Return [x, y] of the center of cell containing provided text 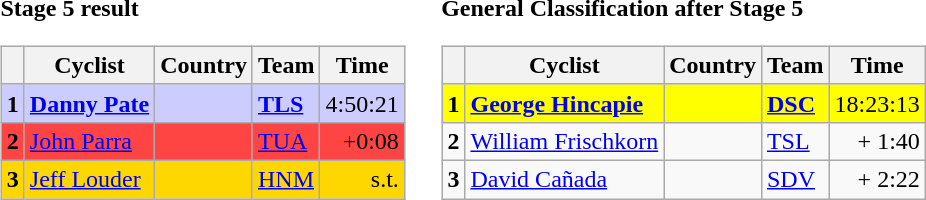
4:50:21 [362, 103]
TUA [286, 141]
DSC [795, 103]
David Cañada [564, 179]
s.t. [362, 179]
Jeff Louder [89, 179]
+0:08 [362, 141]
+ 1:40 [877, 141]
18:23:13 [877, 103]
William Frischkorn [564, 141]
HNM [286, 179]
George Hincapie [564, 103]
John Parra [89, 141]
Danny Pate [89, 103]
TLS [286, 103]
SDV [795, 179]
+ 2:22 [877, 179]
TSL [795, 141]
